Provide the (X, Y) coordinate of the cell's center where the given text is located.  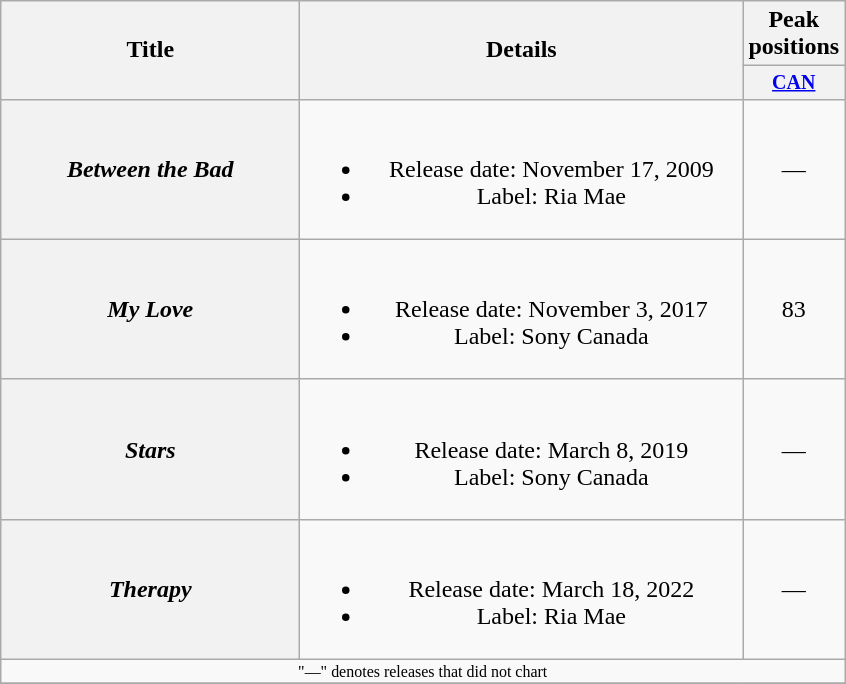
Release date: March 8, 2019Label: Sony Canada (522, 449)
Stars (150, 449)
CAN (794, 82)
Therapy (150, 589)
"—" denotes releases that did not chart (423, 672)
Peak positions (794, 34)
Title (150, 50)
83 (794, 309)
Release date: November 3, 2017Label: Sony Canada (522, 309)
My Love (150, 309)
Release date: March 18, 2022Label: Ria Mae (522, 589)
Details (522, 50)
Release date: November 17, 2009Label: Ria Mae (522, 169)
Between the Bad (150, 169)
